Scan for the cell matching the given text and deliver its [x, y] coordinate at center. 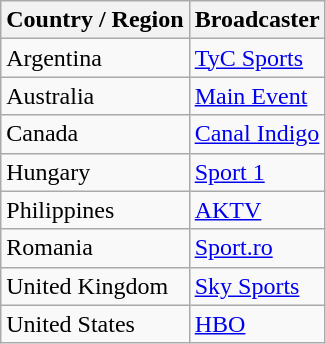
Sport.ro [257, 248]
Argentina [95, 58]
Sky Sports [257, 286]
United Kingdom [95, 286]
AKTV [257, 210]
Sport 1 [257, 172]
Canada [95, 134]
HBO [257, 324]
Hungary [95, 172]
Canal Indigo [257, 134]
Romania [95, 248]
Country / Region [95, 20]
Main Event [257, 96]
Philippines [95, 210]
Broadcaster [257, 20]
TyC Sports [257, 58]
Australia [95, 96]
United States [95, 324]
